Determine the [X, Y] coordinate at the center of the cell enclosing the given text.  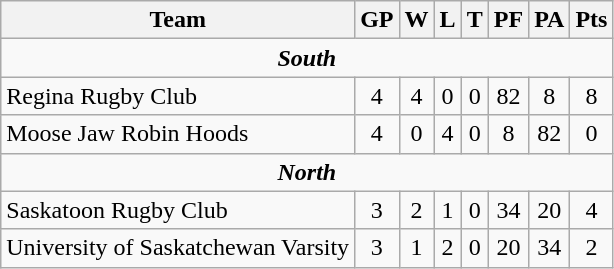
Pts [592, 20]
University of Saskatchewan Varsity [178, 248]
Regina Rugby Club [178, 96]
GP [377, 20]
W [416, 20]
T [474, 20]
Moose Jaw Robin Hoods [178, 134]
PF [508, 20]
Saskatoon Rugby Club [178, 210]
North [307, 172]
PA [550, 20]
L [448, 20]
Team [178, 20]
South [307, 58]
